Find where the given text appears and provide that cell's center as [X, Y] coordinate. 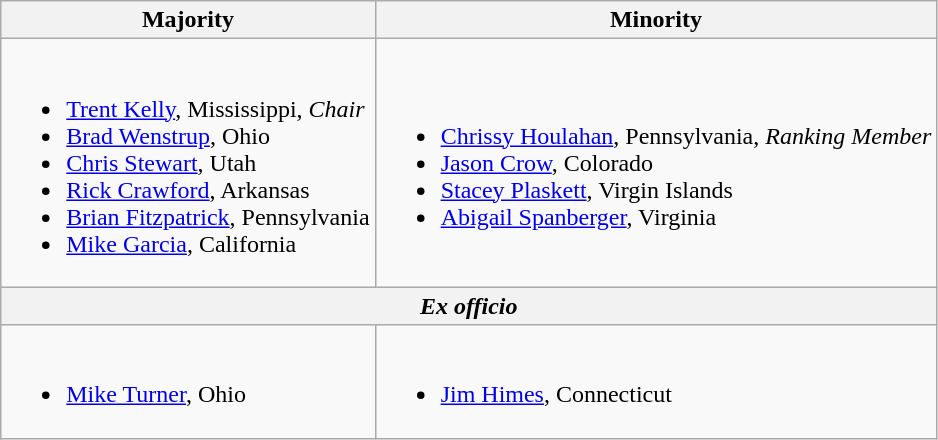
Chrissy Houlahan, Pennsylvania, Ranking MemberJason Crow, ColoradoStacey Plaskett, Virgin IslandsAbigail Spanberger, Virginia [656, 163]
Trent Kelly, Mississippi, ChairBrad Wenstrup, OhioChris Stewart, UtahRick Crawford, ArkansasBrian Fitzpatrick, PennsylvaniaMike Garcia, California [188, 163]
Majority [188, 20]
Ex officio [469, 306]
Minority [656, 20]
Jim Himes, Connecticut [656, 382]
Mike Turner, Ohio [188, 382]
